Pinpoint the cell where the given text exists, returning its (X, Y) midpoint coordinate. 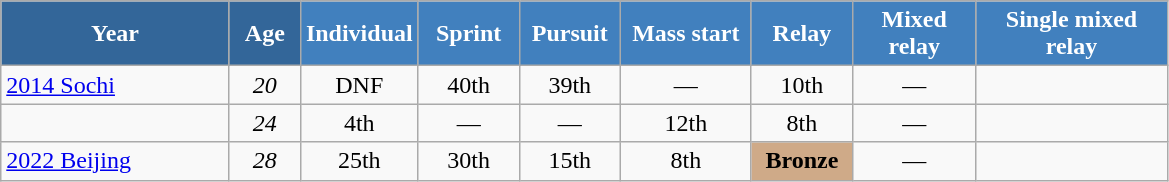
DNF (359, 85)
12th (686, 123)
24 (264, 123)
39th (570, 85)
2022 Beijing (116, 161)
30th (468, 161)
Single mixed relay (1072, 34)
Sprint (468, 34)
20 (264, 85)
Pursuit (570, 34)
15th (570, 161)
Mixed relay (914, 34)
2014 Sochi (116, 85)
10th (802, 85)
Relay (802, 34)
Year (116, 34)
25th (359, 161)
Bronze (802, 161)
Individual (359, 34)
4th (359, 123)
Age (264, 34)
Mass start (686, 34)
28 (264, 161)
40th (468, 85)
